Identify which cell holds the provided text, then report its [X, Y] central coordinate. 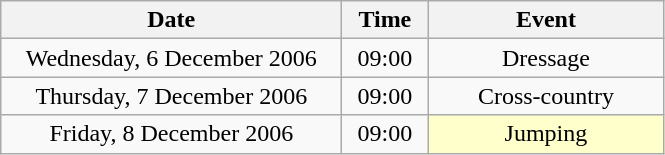
Thursday, 7 December 2006 [172, 96]
Date [172, 20]
Wednesday, 6 December 2006 [172, 58]
Friday, 8 December 2006 [172, 134]
Dressage [546, 58]
Cross-country [546, 96]
Time [385, 20]
Event [546, 20]
Jumping [546, 134]
